Return (X, Y) of the center of cell containing provided text 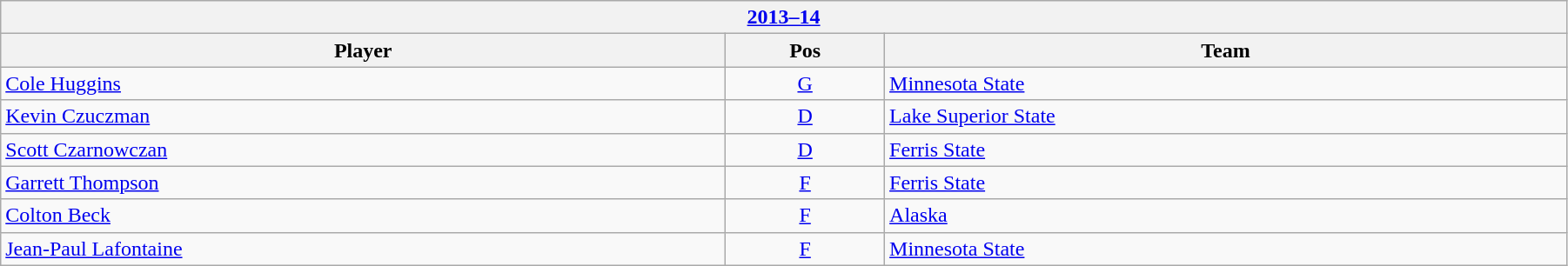
2013–14 (784, 17)
Garrett Thompson (364, 183)
Jean-Paul Lafontaine (364, 249)
Colton Beck (364, 216)
Lake Superior State (1226, 116)
Team (1226, 50)
Player (364, 50)
Cole Huggins (364, 83)
Scott Czarnowczan (364, 150)
G (806, 83)
Pos (806, 50)
Alaska (1226, 216)
Kevin Czuczman (364, 116)
